Extract the (x, y) coordinate from the center of the cell holding the provided text.  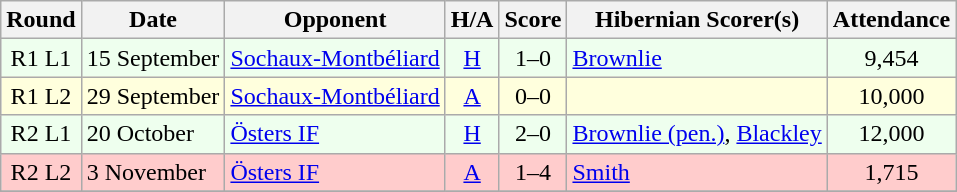
2–0 (533, 134)
1,715 (891, 172)
1–0 (533, 58)
9,454 (891, 58)
3 November (153, 172)
1–4 (533, 172)
R1 L2 (41, 96)
10,000 (891, 96)
29 September (153, 96)
R2 L1 (41, 134)
Smith (697, 172)
15 September (153, 58)
Score (533, 20)
H/A (472, 20)
Brownlie (697, 58)
Hibernian Scorer(s) (697, 20)
Opponent (335, 20)
12,000 (891, 134)
R2 L2 (41, 172)
R1 L1 (41, 58)
Brownlie (pen.), Blackley (697, 134)
Round (41, 20)
Attendance (891, 20)
20 October (153, 134)
Date (153, 20)
0–0 (533, 96)
